Determine the [x, y] coordinate at the center of the cell enclosing the given text.  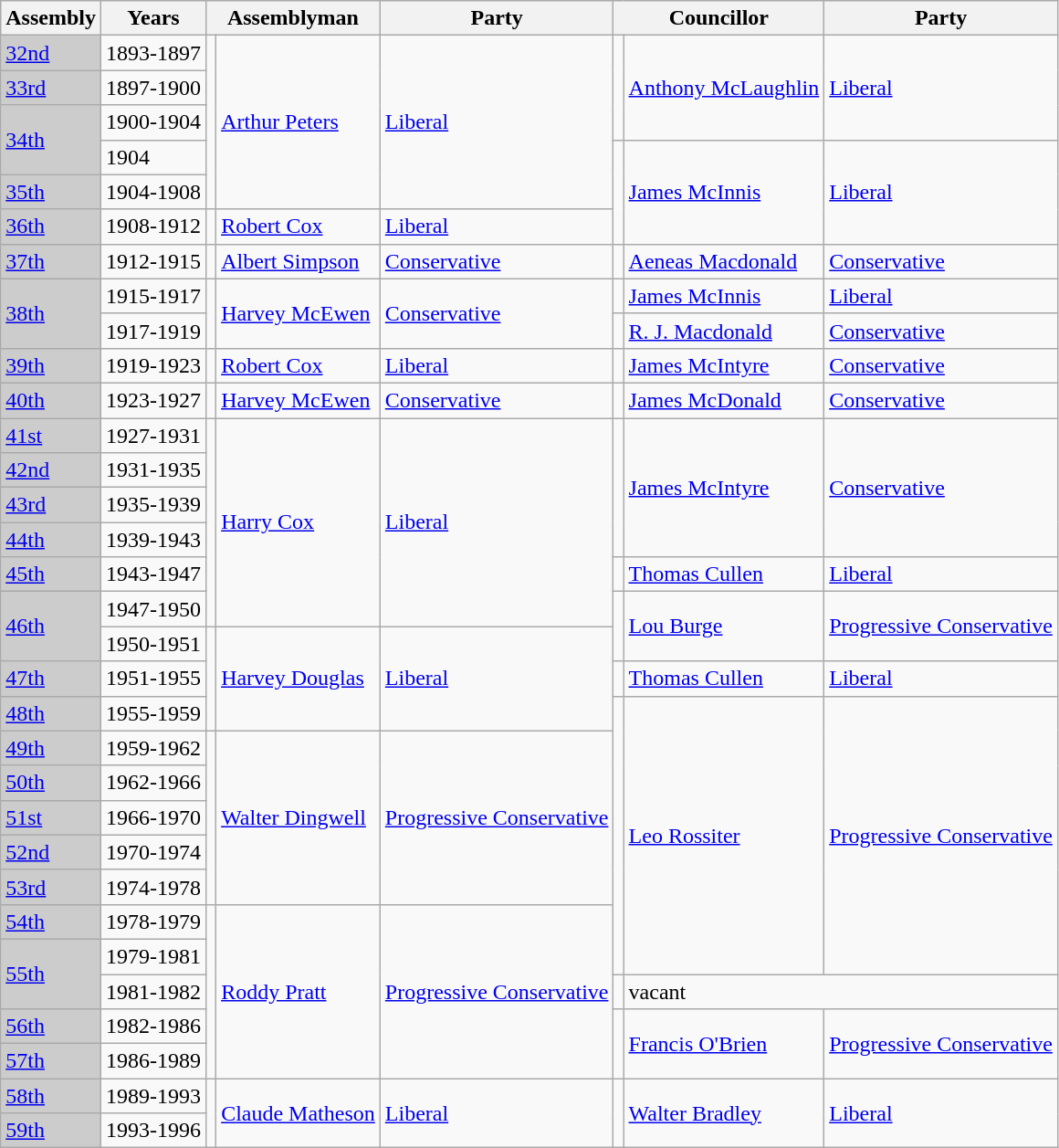
Albert Simpson [299, 261]
41st [51, 436]
1915-1917 [153, 296]
1970-1974 [153, 852]
58th [51, 1096]
1989-1993 [153, 1096]
1950-1951 [153, 644]
Lou Burge [724, 627]
53rd [51, 887]
1982-1986 [153, 1027]
1981-1982 [153, 991]
38th [51, 313]
Anthony McLaughlin [724, 88]
45th [51, 574]
42nd [51, 470]
Harry Cox [299, 522]
1893-1897 [153, 53]
Assembly [51, 18]
39th [51, 365]
37th [51, 261]
1900-1904 [153, 122]
47th [51, 679]
Roddy Pratt [299, 991]
James McDonald [724, 400]
R. J. Macdonald [724, 331]
36th [51, 226]
Leo Rossiter [724, 835]
55th [51, 974]
49th [51, 748]
51st [51, 817]
Walter Dingwell [299, 817]
40th [51, 400]
Arthur Peters [299, 122]
1962-1966 [153, 783]
43rd [51, 505]
48th [51, 713]
Councillor [719, 18]
1919-1923 [153, 365]
1939-1943 [153, 540]
1966-1970 [153, 817]
1935-1939 [153, 505]
Harvey Douglas [299, 679]
Assemblyman [294, 18]
1978-1979 [153, 922]
Aeneas Macdonald [724, 261]
57th [51, 1061]
1917-1919 [153, 331]
Walter Bradley [724, 1113]
1908-1912 [153, 226]
1959-1962 [153, 748]
34th [51, 140]
35th [51, 192]
1912-1915 [153, 261]
52nd [51, 852]
1943-1947 [153, 574]
Francis O'Brien [724, 1044]
1927-1931 [153, 436]
1951-1955 [153, 679]
1986-1989 [153, 1061]
1955-1959 [153, 713]
1931-1935 [153, 470]
1947-1950 [153, 609]
32nd [51, 53]
44th [51, 540]
1979-1981 [153, 956]
46th [51, 627]
Years [153, 18]
1904 [153, 157]
50th [51, 783]
1993-1996 [153, 1131]
1904-1908 [153, 192]
54th [51, 922]
1923-1927 [153, 400]
vacant [840, 991]
Claude Matheson [299, 1113]
1974-1978 [153, 887]
33rd [51, 88]
56th [51, 1027]
1897-1900 [153, 88]
59th [51, 1131]
